Find where the given text appears and provide that cell's center as (X, Y) coordinate. 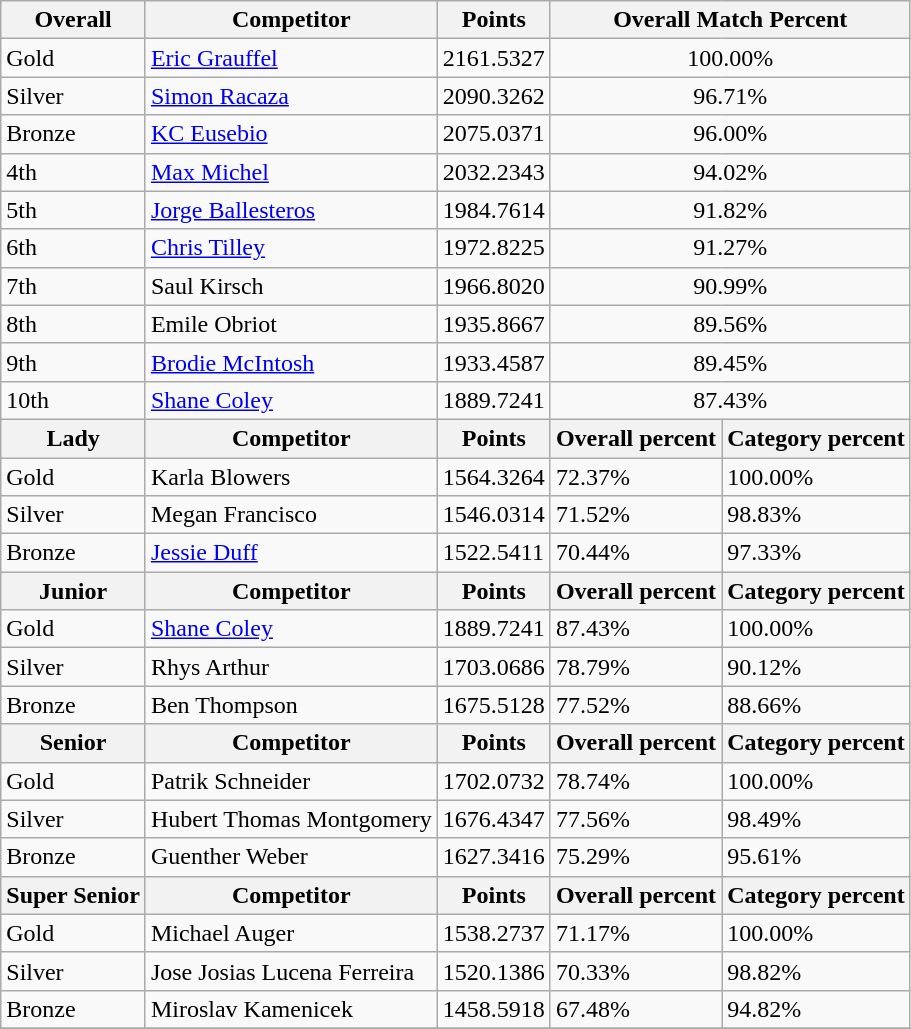
2161.5327 (494, 58)
96.71% (730, 96)
5th (74, 210)
1675.5128 (494, 705)
98.82% (816, 971)
78.79% (636, 667)
Lady (74, 438)
Patrik Schneider (291, 781)
91.82% (730, 210)
8th (74, 324)
Megan Francisco (291, 515)
1933.4587 (494, 362)
Eric Grauffel (291, 58)
90.12% (816, 667)
89.45% (730, 362)
70.33% (636, 971)
1676.4347 (494, 819)
1702.0732 (494, 781)
Jorge Ballesteros (291, 210)
1984.7614 (494, 210)
78.74% (636, 781)
Saul Kirsch (291, 286)
Jessie Duff (291, 553)
Senior (74, 743)
1458.5918 (494, 1009)
Super Senior (74, 895)
Junior (74, 591)
71.17% (636, 933)
Guenther Weber (291, 857)
Emile Obriot (291, 324)
6th (74, 248)
Miroslav Kamenicek (291, 1009)
2032.2343 (494, 172)
67.48% (636, 1009)
Karla Blowers (291, 477)
91.27% (730, 248)
1538.2737 (494, 933)
1520.1386 (494, 971)
1935.8667 (494, 324)
97.33% (816, 553)
Overall Match Percent (730, 20)
Hubert Thomas Montgomery (291, 819)
70.44% (636, 553)
98.83% (816, 515)
Rhys Arthur (291, 667)
Jose Josias Lucena Ferreira (291, 971)
1972.8225 (494, 248)
Ben Thompson (291, 705)
89.56% (730, 324)
90.99% (730, 286)
1522.5411 (494, 553)
1546.0314 (494, 515)
Brodie McIntosh (291, 362)
1627.3416 (494, 857)
Chris Tilley (291, 248)
96.00% (730, 134)
71.52% (636, 515)
94.02% (730, 172)
1703.0686 (494, 667)
Overall (74, 20)
7th (74, 286)
94.82% (816, 1009)
2075.0371 (494, 134)
4th (74, 172)
KC Eusebio (291, 134)
9th (74, 362)
75.29% (636, 857)
1564.3264 (494, 477)
10th (74, 400)
77.52% (636, 705)
98.49% (816, 819)
Simon Racaza (291, 96)
95.61% (816, 857)
Max Michel (291, 172)
Michael Auger (291, 933)
77.56% (636, 819)
72.37% (636, 477)
2090.3262 (494, 96)
1966.8020 (494, 286)
88.66% (816, 705)
